Detect which cell encompasses the target text, then output its (x, y) center coordinate. 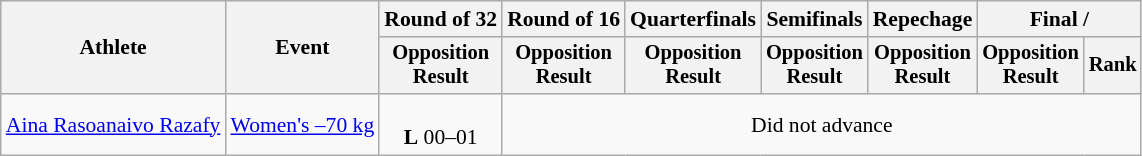
L 00–01 (440, 124)
Final / (1059, 19)
Semifinals (814, 19)
Repechage (923, 19)
Round of 32 (440, 19)
Did not advance (822, 124)
Quarterfinals (693, 19)
Event (302, 48)
Round of 16 (564, 19)
Women's –70 kg (302, 124)
Athlete (114, 48)
Aina Rasoanaivo Razafy (114, 124)
Rank (1113, 66)
